Determine the [x, y] coordinate at the center of the cell enclosing the given text.  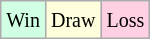
Loss [126, 20]
Draw [72, 20]
Win [24, 20]
